Return the [X, Y] coordinate for the center point of the cell that contains the specified text.  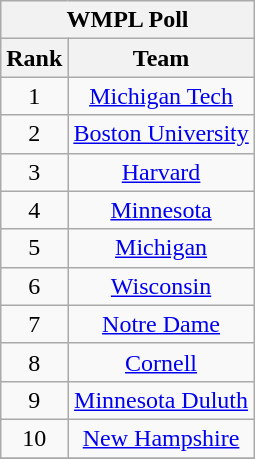
6 [34, 286]
Harvard [161, 172]
1 [34, 96]
7 [34, 324]
Cornell [161, 362]
New Hampshire [161, 438]
WMPL Poll [128, 20]
Notre Dame [161, 324]
10 [34, 438]
Minnesota [161, 210]
Minnesota Duluth [161, 400]
Team [161, 58]
Michigan Tech [161, 96]
Boston University [161, 134]
8 [34, 362]
9 [34, 400]
Michigan [161, 248]
4 [34, 210]
3 [34, 172]
Rank [34, 58]
2 [34, 134]
Wisconsin [161, 286]
5 [34, 248]
